Extract the [x, y] coordinate from the center of the cell holding the provided text.  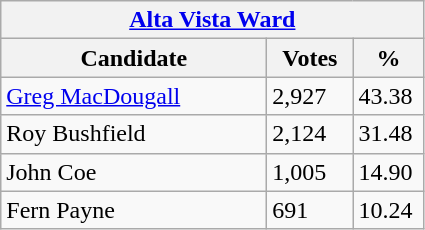
Roy Bushfield [134, 134]
2,124 [310, 134]
43.38 [388, 96]
31.48 [388, 134]
10.24 [388, 210]
Votes [310, 58]
Greg MacDougall [134, 96]
2,927 [310, 96]
Candidate [134, 58]
Alta Vista Ward [212, 20]
Fern Payne [134, 210]
14.90 [388, 172]
John Coe [134, 172]
691 [310, 210]
% [388, 58]
1,005 [310, 172]
